For the text-containing cell, return its midpoint in [X, Y] coordinate format. 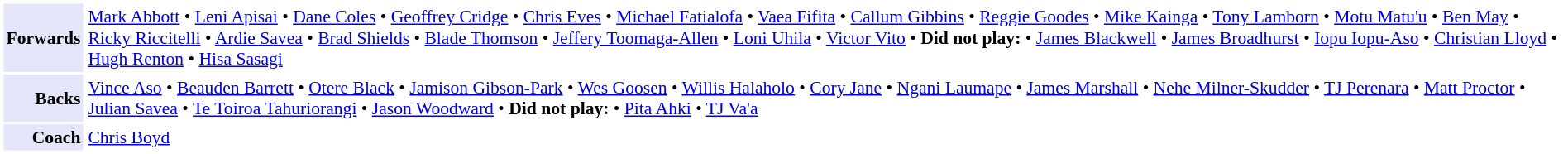
Forwards [43, 37]
Chris Boyd [825, 137]
Backs [43, 98]
Coach [43, 137]
